Pinpoint the cell where the given text exists, returning its (x, y) midpoint coordinate. 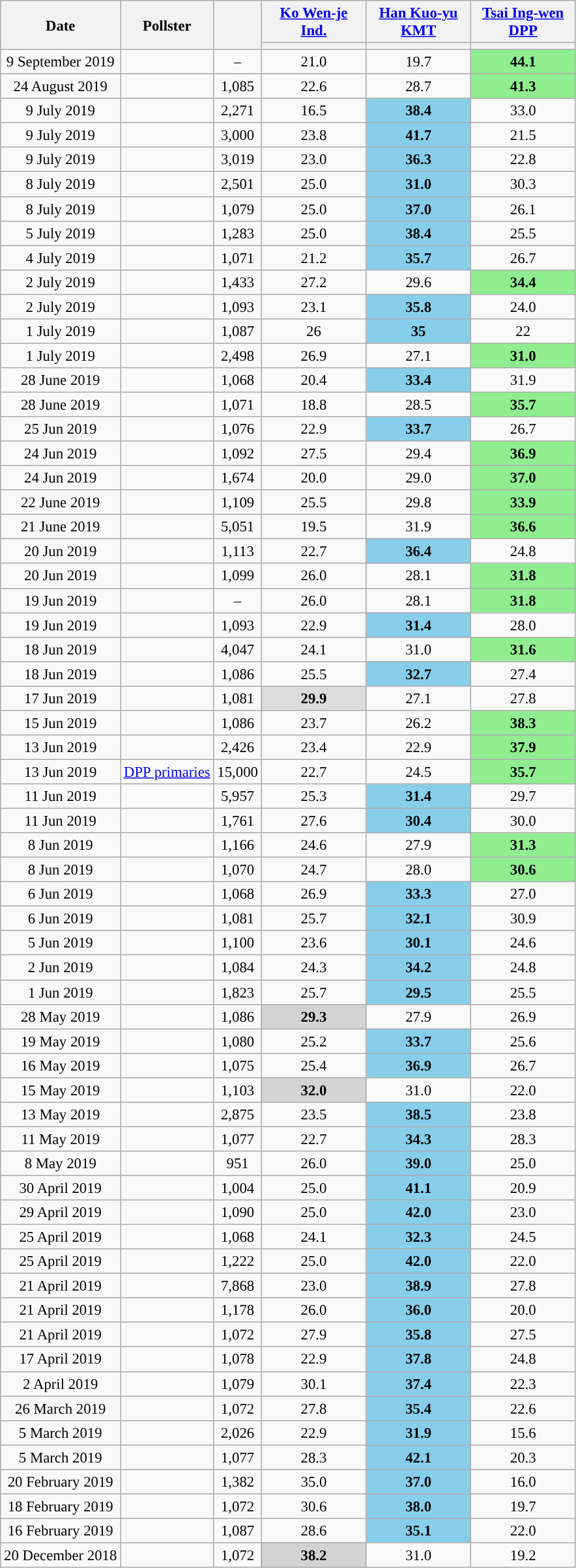
27.6 (314, 821)
1,113 (237, 552)
24.7 (314, 870)
36.6 (523, 527)
1,103 (237, 1090)
19.2 (523, 1555)
29.8 (418, 503)
28.7 (418, 87)
35 (418, 331)
32.7 (418, 674)
5 July 2019 (61, 233)
29.6 (418, 282)
41.3 (523, 87)
18.8 (314, 404)
7,868 (237, 1286)
951 (237, 1164)
16.5 (314, 111)
20.3 (523, 1457)
15.6 (523, 1433)
37.9 (523, 748)
1,075 (237, 1065)
15 May 2019 (61, 1090)
20 December 2018 (61, 1555)
1,078 (237, 1360)
20 February 2019 (61, 1482)
39.0 (418, 1164)
34.2 (418, 968)
22 (523, 331)
29 April 2019 (61, 1212)
22 June 2019 (61, 503)
35.0 (314, 1482)
1,433 (237, 282)
33.3 (418, 894)
2,271 (237, 111)
2,501 (237, 184)
38.3 (523, 723)
1,090 (237, 1212)
1,004 (237, 1188)
3,000 (237, 135)
27.0 (523, 894)
20.4 (314, 380)
15 Jun 2019 (61, 723)
38.5 (418, 1115)
21.2 (314, 258)
3,019 (237, 160)
36.0 (418, 1310)
34.4 (523, 282)
28.6 (314, 1531)
19.5 (314, 527)
26.2 (418, 723)
25.6 (523, 1041)
20.9 (523, 1188)
4,047 (237, 649)
1,070 (237, 870)
2 Jun 2019 (61, 968)
25 Jun 2019 (61, 429)
1,178 (237, 1310)
26 March 2019 (61, 1408)
28 May 2019 (61, 1016)
36.3 (418, 160)
25.2 (314, 1041)
23.5 (314, 1115)
21.0 (314, 62)
30 April 2019 (61, 1188)
34.3 (418, 1139)
Pollster (167, 25)
18 February 2019 (61, 1506)
21 June 2019 (61, 527)
2,498 (237, 356)
25.3 (314, 796)
4 July 2019 (61, 258)
2,026 (237, 1433)
1,823 (237, 992)
37.4 (418, 1384)
21.5 (523, 135)
29.4 (418, 454)
35.1 (418, 1531)
41.1 (418, 1188)
1,222 (237, 1261)
16 February 2019 (61, 1531)
38.2 (314, 1555)
24.0 (523, 307)
29.9 (314, 699)
29.7 (523, 796)
23.7 (314, 723)
23.6 (314, 944)
2,426 (237, 748)
33.9 (523, 503)
33.4 (418, 380)
35.4 (418, 1408)
1,382 (237, 1482)
31.6 (523, 649)
30.3 (523, 184)
5 Jun 2019 (61, 944)
22.3 (523, 1384)
33.0 (523, 111)
24.3 (314, 968)
1,092 (237, 454)
1,085 (237, 87)
16.0 (523, 1482)
30.9 (523, 919)
1,674 (237, 478)
36.4 (418, 552)
27.2 (314, 282)
Han Kuo-yuKMT (418, 22)
1,100 (237, 944)
15,000 (237, 772)
23.1 (314, 307)
5,051 (237, 527)
30.4 (418, 821)
30.0 (523, 821)
32.0 (314, 1090)
23.4 (314, 748)
1 Jun 2019 (61, 992)
1,166 (237, 845)
42.1 (418, 1457)
16 May 2019 (61, 1065)
1,076 (237, 429)
17 April 2019 (61, 1360)
38.0 (418, 1506)
Date (61, 25)
37.8 (418, 1360)
2 April 2019 (61, 1384)
2,875 (237, 1115)
9 September 2019 (61, 62)
13 May 2019 (61, 1115)
1,109 (237, 503)
1,080 (237, 1041)
1,761 (237, 821)
DPP primaries (167, 772)
44.1 (523, 62)
28.5 (418, 404)
32.3 (418, 1237)
29.0 (418, 478)
32.1 (418, 919)
29.5 (418, 992)
27.4 (523, 674)
17 Jun 2019 (61, 699)
19 May 2019 (61, 1041)
41.7 (418, 135)
1,099 (237, 576)
29.3 (314, 1016)
1,084 (237, 968)
5,957 (237, 796)
1,283 (237, 233)
26 (314, 331)
22.8 (523, 160)
25.4 (314, 1065)
11 May 2019 (61, 1139)
24 August 2019 (61, 87)
26.1 (523, 209)
38.9 (418, 1286)
8 May 2019 (61, 1164)
31.3 (523, 845)
Tsai Ing-wenDPP (523, 22)
Ko Wen-jeInd. (314, 22)
